Pinpoint the cell where the given text exists, returning its (X, Y) midpoint coordinate. 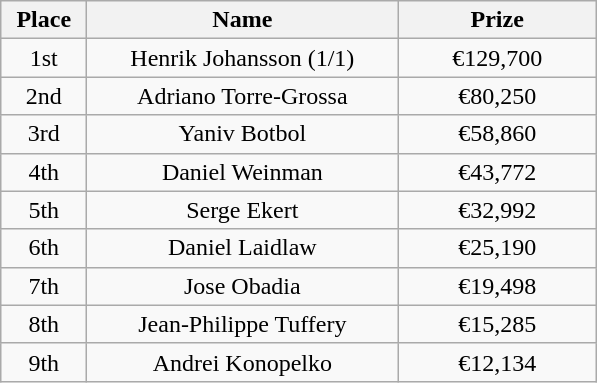
Serge Ekert (242, 210)
3rd (44, 134)
Jean-Philippe Tuffery (242, 324)
€25,190 (498, 248)
9th (44, 362)
€80,250 (498, 96)
Daniel Laidlaw (242, 248)
4th (44, 172)
€129,700 (498, 58)
5th (44, 210)
8th (44, 324)
Jose Obadia (242, 286)
Adriano Torre-Grossa (242, 96)
Andrei Konopelko (242, 362)
1st (44, 58)
€43,772 (498, 172)
2nd (44, 96)
Place (44, 20)
Yaniv Botbol (242, 134)
Henrik Johansson (1/1) (242, 58)
€58,860 (498, 134)
7th (44, 286)
€19,498 (498, 286)
Name (242, 20)
€15,285 (498, 324)
€32,992 (498, 210)
Daniel Weinman (242, 172)
6th (44, 248)
€12,134 (498, 362)
Prize (498, 20)
